Find where the given text appears and provide that cell's center as (x, y) coordinate. 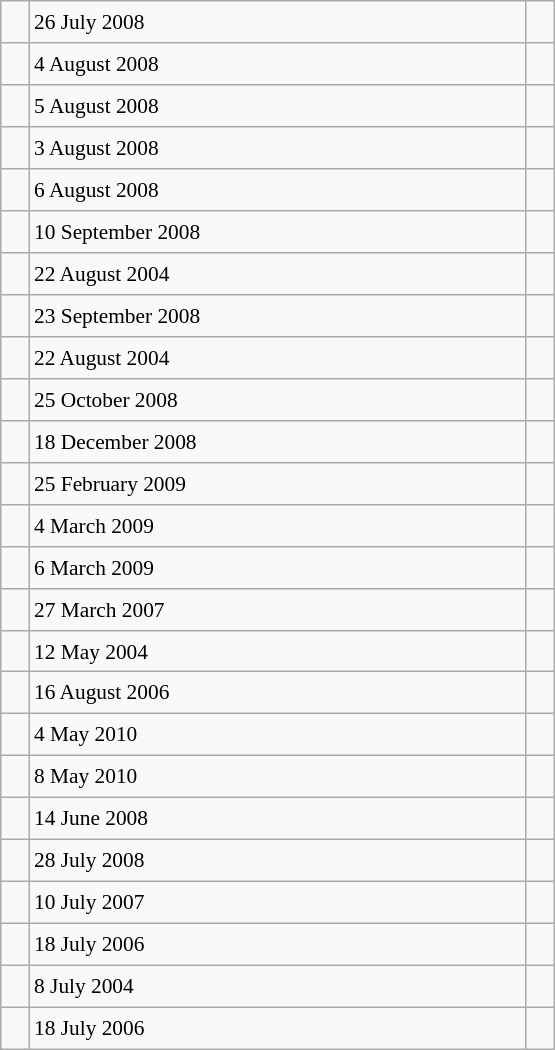
4 March 2009 (278, 525)
26 July 2008 (278, 22)
4 May 2010 (278, 735)
4 August 2008 (278, 64)
16 August 2006 (278, 693)
18 December 2008 (278, 441)
8 May 2010 (278, 777)
6 August 2008 (278, 190)
8 July 2004 (278, 986)
6 March 2009 (278, 567)
14 June 2008 (278, 819)
10 September 2008 (278, 232)
28 July 2008 (278, 861)
3 August 2008 (278, 148)
12 May 2004 (278, 651)
27 March 2007 (278, 609)
25 October 2008 (278, 399)
23 September 2008 (278, 316)
10 July 2007 (278, 903)
25 February 2009 (278, 483)
5 August 2008 (278, 106)
